Return [X, Y] of the center of cell containing provided text 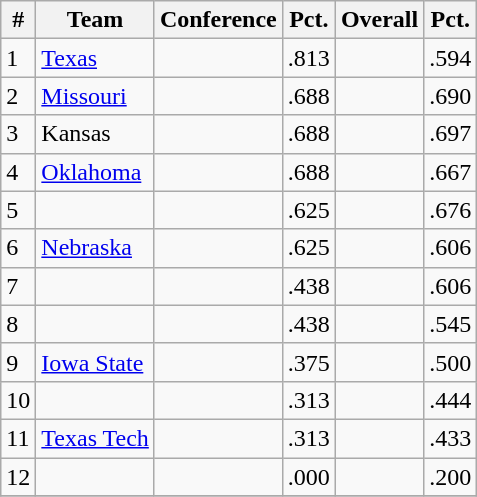
Kansas [96, 134]
Conference [218, 20]
12 [18, 477]
1 [18, 58]
Overall [379, 20]
4 [18, 172]
Oklahoma [96, 172]
.697 [450, 134]
.545 [450, 324]
.500 [450, 362]
9 [18, 362]
.444 [450, 400]
.200 [450, 477]
11 [18, 438]
Iowa State [96, 362]
.594 [450, 58]
6 [18, 248]
.690 [450, 96]
# [18, 20]
Nebraska [96, 248]
5 [18, 210]
2 [18, 96]
7 [18, 286]
.375 [308, 362]
.433 [450, 438]
.813 [308, 58]
.667 [450, 172]
Texas [96, 58]
Texas Tech [96, 438]
.000 [308, 477]
8 [18, 324]
Team [96, 20]
.676 [450, 210]
10 [18, 400]
Missouri [96, 96]
3 [18, 134]
